Extract the [x, y] coordinate from the center of the cell holding the provided text.  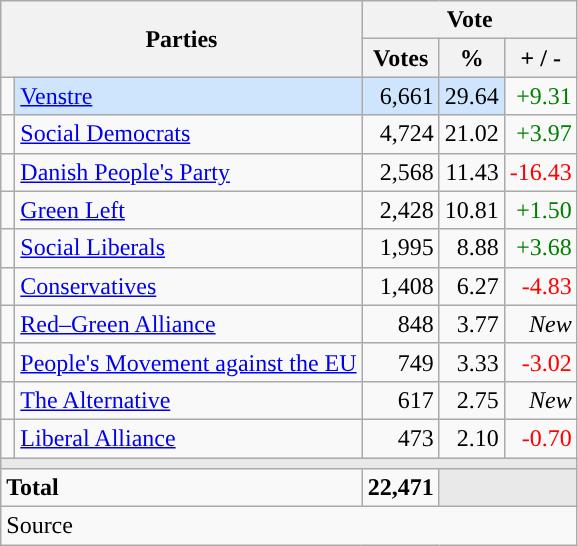
3.33 [472, 362]
Liberal Alliance [188, 438]
+1.50 [540, 210]
10.81 [472, 210]
2,568 [400, 172]
+9.31 [540, 96]
Social Democrats [188, 134]
Green Left [188, 210]
-0.70 [540, 438]
+3.97 [540, 134]
2.75 [472, 400]
Danish People's Party [188, 172]
-16.43 [540, 172]
Social Liberals [188, 248]
1,408 [400, 286]
Conservatives [188, 286]
-4.83 [540, 286]
4,724 [400, 134]
749 [400, 362]
+3.68 [540, 248]
848 [400, 324]
Votes [400, 58]
% [472, 58]
21.02 [472, 134]
+ / - [540, 58]
Vote [470, 20]
The Alternative [188, 400]
-3.02 [540, 362]
3.77 [472, 324]
People's Movement against the EU [188, 362]
Source [290, 526]
2.10 [472, 438]
Parties [182, 39]
Total [182, 488]
11.43 [472, 172]
29.64 [472, 96]
1,995 [400, 248]
617 [400, 400]
22,471 [400, 488]
2,428 [400, 210]
Red–Green Alliance [188, 324]
8.88 [472, 248]
6.27 [472, 286]
Venstre [188, 96]
6,661 [400, 96]
473 [400, 438]
